Find where the given text appears and provide that cell's center as (x, y) coordinate. 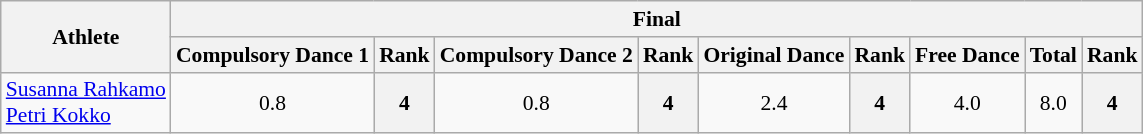
4.0 (968, 102)
Compulsory Dance 2 (536, 55)
Original Dance (774, 55)
8.0 (1054, 102)
Final (657, 19)
Susanna RahkamoPetri Kokko (86, 102)
Total (1054, 55)
Free Dance (968, 55)
2.4 (774, 102)
Athlete (86, 36)
Compulsory Dance 1 (272, 55)
